Scan for the cell matching the given text and deliver its (X, Y) coordinate at center. 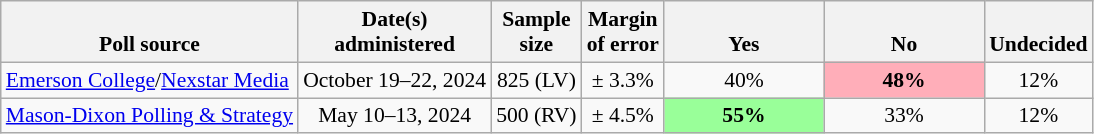
Samplesize (536, 32)
48% (904, 80)
825 (LV) (536, 80)
Yes (744, 32)
55% (744, 116)
33% (904, 116)
Marginof error (623, 32)
± 3.3% (623, 80)
October 19–22, 2024 (394, 80)
Undecided (1038, 32)
500 (RV) (536, 116)
No (904, 32)
Emerson College/Nexstar Media (150, 80)
Poll source (150, 32)
May 10–13, 2024 (394, 116)
Mason-Dixon Polling & Strategy (150, 116)
40% (744, 80)
± 4.5% (623, 116)
Date(s)administered (394, 32)
